Scan for the cell matching the given text and deliver its (x, y) coordinate at center. 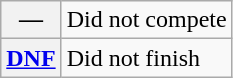
Did not compete (146, 20)
— (31, 20)
DNF (31, 58)
Did not finish (146, 58)
